Extract the [x, y] coordinate from the center of the cell holding the provided text.  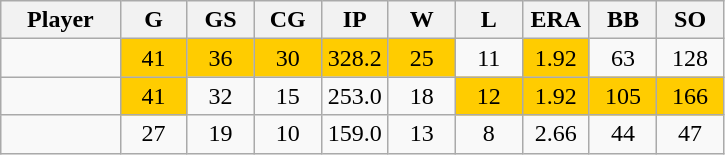
19 [220, 134]
15 [288, 96]
13 [422, 134]
47 [690, 134]
G [154, 20]
63 [622, 58]
36 [220, 58]
12 [488, 96]
32 [220, 96]
25 [422, 58]
44 [622, 134]
30 [288, 58]
10 [288, 134]
166 [690, 96]
SO [690, 20]
Player [60, 20]
8 [488, 134]
L [488, 20]
328.2 [354, 58]
11 [488, 58]
ERA [556, 20]
105 [622, 96]
2.66 [556, 134]
27 [154, 134]
BB [622, 20]
W [422, 20]
CG [288, 20]
18 [422, 96]
IP [354, 20]
159.0 [354, 134]
253.0 [354, 96]
128 [690, 58]
GS [220, 20]
